Return the [x, y] coordinate for the center point of the cell that contains the specified text.  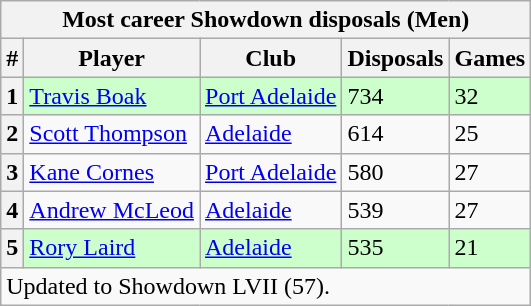
Games [490, 58]
Disposals [396, 58]
5 [12, 248]
580 [396, 172]
Travis Boak [112, 96]
539 [396, 210]
734 [396, 96]
4 [12, 210]
Andrew McLeod [112, 210]
614 [396, 134]
Club [271, 58]
21 [490, 248]
Most career Showdown disposals (Men) [266, 20]
2 [12, 134]
25 [490, 134]
1 [12, 96]
Kane Cornes [112, 172]
Player [112, 58]
Updated to Showdown LVII (57). [266, 286]
32 [490, 96]
Scott Thompson [112, 134]
535 [396, 248]
3 [12, 172]
# [12, 58]
Rory Laird [112, 248]
